Return [X, Y] of the center of cell containing provided text 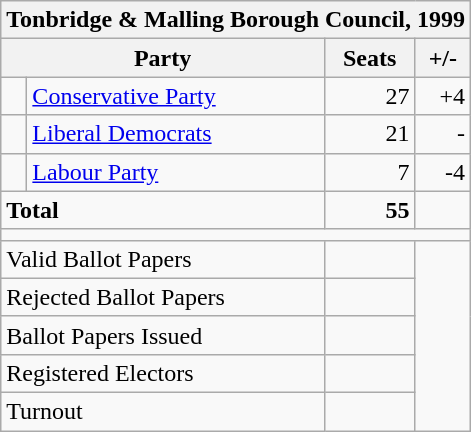
Labour Party [176, 172]
Total [163, 210]
Conservative Party [176, 96]
27 [370, 96]
Liberal Democrats [176, 134]
Valid Ballot Papers [163, 259]
-4 [443, 172]
Registered Electors [163, 373]
21 [370, 134]
+/- [443, 58]
7 [370, 172]
55 [370, 210]
Seats [370, 58]
Rejected Ballot Papers [163, 297]
Turnout [163, 411]
- [443, 134]
Party [163, 58]
Tonbridge & Malling Borough Council, 1999 [236, 20]
+4 [443, 96]
Ballot Papers Issued [163, 335]
